Find where the given text appears and provide that cell's center as (X, Y) coordinate. 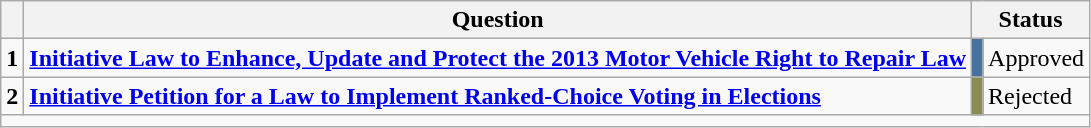
Initiative Petition for a Law to Implement Ranked-Choice Voting in Elections (498, 96)
Question (498, 20)
Approved (1036, 58)
Status (1031, 20)
1 (12, 58)
Rejected (1036, 96)
2 (12, 96)
Initiative Law to Enhance, Update and Protect the 2013 Motor Vehicle Right to Repair Law (498, 58)
